Provide the (x, y) coordinate of the cell's center where the given text is located.  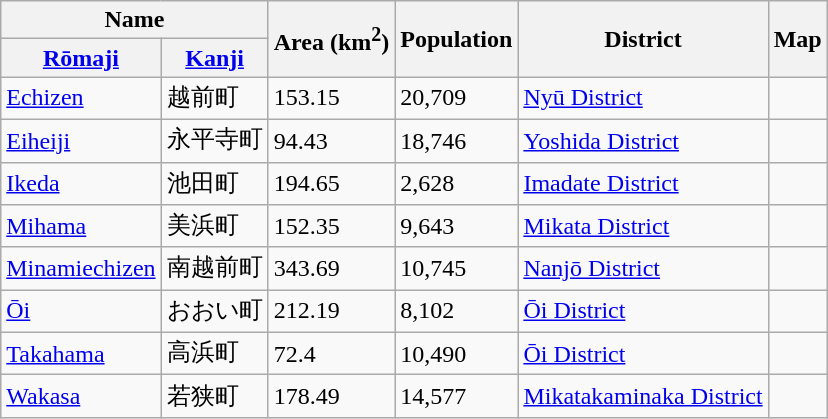
Minamiechizen (81, 268)
Yoshida District (643, 140)
池田町 (214, 184)
おおい町 (214, 312)
越前町 (214, 98)
Eiheiji (81, 140)
10,745 (456, 268)
若狭町 (214, 396)
Imadate District (643, 184)
10,490 (456, 354)
178.49 (332, 396)
南越前町 (214, 268)
Ikeda (81, 184)
153.15 (332, 98)
343.69 (332, 268)
美浜町 (214, 226)
8,102 (456, 312)
Mikatakaminaka District (643, 396)
Wakasa (81, 396)
14,577 (456, 396)
Nyū District (643, 98)
Rōmaji (81, 58)
Area (km2) (332, 39)
20,709 (456, 98)
Nanjō District (643, 268)
高浜町 (214, 354)
Mihama (81, 226)
永平寺町 (214, 140)
Name (134, 20)
2,628 (456, 184)
Map (798, 39)
Takahama (81, 354)
212.19 (332, 312)
Ōi (81, 312)
Mikata District (643, 226)
Kanji (214, 58)
94.43 (332, 140)
District (643, 39)
18,746 (456, 140)
9,643 (456, 226)
Population (456, 39)
152.35 (332, 226)
Echizen (81, 98)
194.65 (332, 184)
72.4 (332, 354)
